Return [x, y] of the center of cell containing provided text 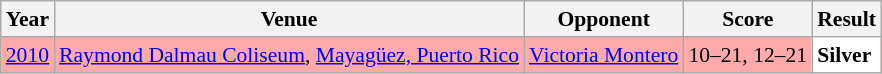
2010 [28, 55]
Raymond Dalmau Coliseum, Mayagüez, Puerto Rico [289, 55]
Venue [289, 19]
Year [28, 19]
Silver [846, 55]
Score [748, 19]
10–21, 12–21 [748, 55]
Victoria Montero [604, 55]
Opponent [604, 19]
Result [846, 19]
